For the text-containing cell, return its midpoint in (X, Y) coordinate format. 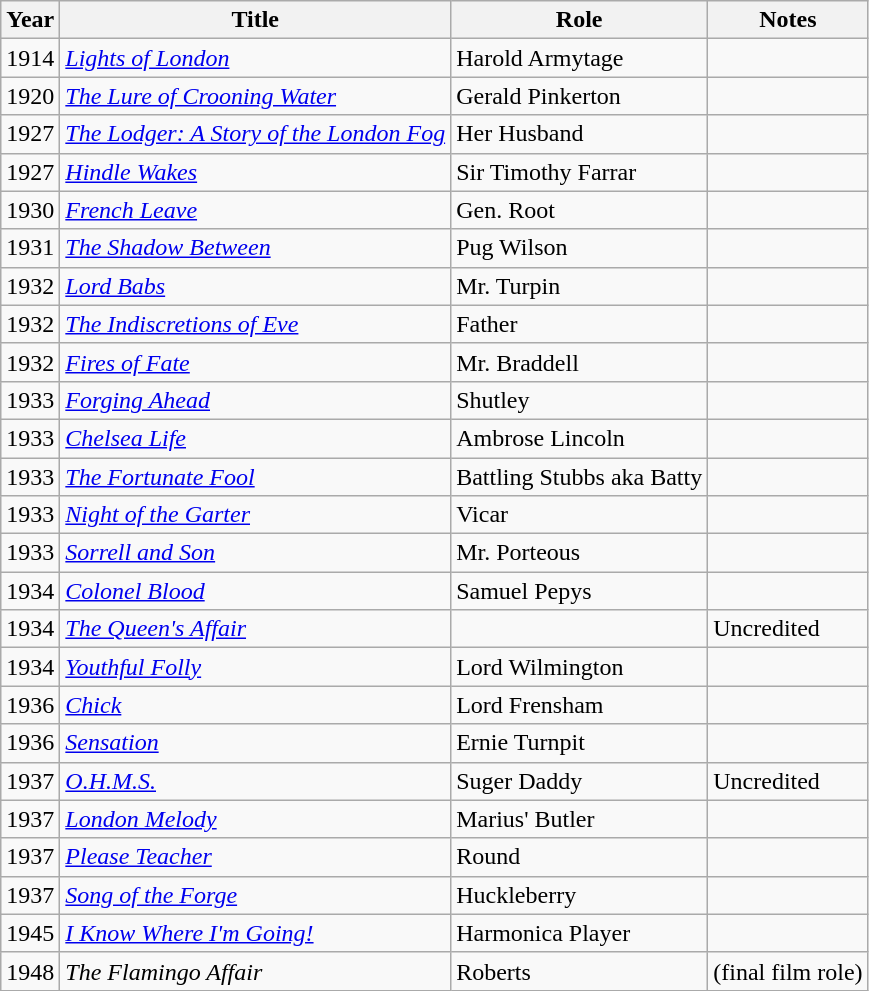
Ernie Turnpit (580, 743)
Battling Stubbs aka Batty (580, 477)
1948 (30, 971)
Sorrell and Son (256, 553)
Harold Armytage (580, 58)
Father (580, 324)
O.H.M.S. (256, 781)
Mr. Braddell (580, 362)
Roberts (580, 971)
1914 (30, 58)
Hindle Wakes (256, 172)
Notes (788, 20)
Chick (256, 705)
Huckleberry (580, 895)
The Fortunate Fool (256, 477)
Sensation (256, 743)
Sir Timothy Farrar (580, 172)
1930 (30, 210)
Youthful Folly (256, 667)
Night of the Garter (256, 515)
Pug Wilson (580, 248)
Samuel Pepys (580, 591)
Gerald Pinkerton (580, 96)
Marius' Butler (580, 819)
Vicar (580, 515)
1931 (30, 248)
French Leave (256, 210)
Lord Wilmington (580, 667)
Role (580, 20)
The Indiscretions of Eve (256, 324)
Year (30, 20)
Shutley (580, 400)
The Lodger: A Story of the London Fog (256, 134)
Suger Daddy (580, 781)
(final film role) (788, 971)
Lord Frensham (580, 705)
1945 (30, 933)
Chelsea Life (256, 438)
Mr. Turpin (580, 286)
1920 (30, 96)
Forging Ahead (256, 400)
London Melody (256, 819)
I Know Where I'm Going! (256, 933)
Round (580, 857)
The Queen's Affair (256, 629)
Lord Babs (256, 286)
Title (256, 20)
Mr. Porteous (580, 553)
Her Husband (580, 134)
Gen. Root (580, 210)
The Flamingo Affair (256, 971)
The Shadow Between (256, 248)
The Lure of Crooning Water (256, 96)
Harmonica Player (580, 933)
Fires of Fate (256, 362)
Please Teacher (256, 857)
Ambrose Lincoln (580, 438)
Song of the Forge (256, 895)
Colonel Blood (256, 591)
Lights of London (256, 58)
